Return the (x, y) coordinate for the center point of the cell that contains the specified text.  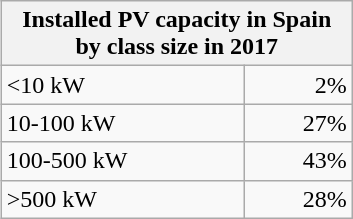
Installed PV capacity in Spain by class size in 2017 (176, 34)
28% (298, 199)
>500 kW (122, 199)
<10 kW (122, 85)
2% (298, 85)
100-500 kW (122, 161)
27% (298, 123)
43% (298, 161)
10-100 kW (122, 123)
